Detect which cell encompasses the target text, then output its [X, Y] center coordinate. 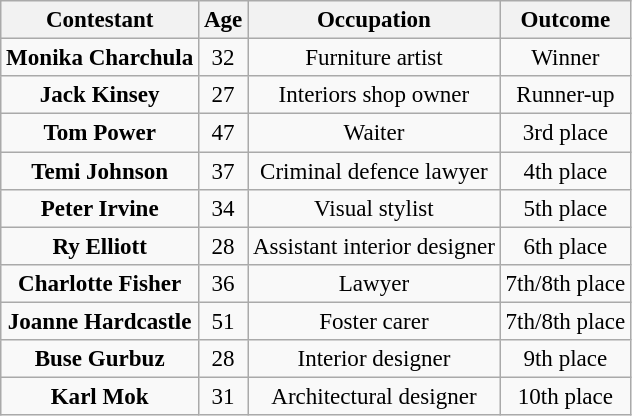
34 [224, 209]
27 [224, 95]
Foster carer [374, 322]
6th place [565, 246]
Lawyer [374, 284]
Architectural designer [374, 397]
32 [224, 58]
Waiter [374, 133]
Winner [565, 58]
Buse Gurbuz [100, 359]
Tom Power [100, 133]
Age [224, 20]
Peter Irvine [100, 209]
Monika Charchula [100, 58]
31 [224, 397]
Jack Kinsey [100, 95]
9th place [565, 359]
5th place [565, 209]
Outcome [565, 20]
Contestant [100, 20]
Temi Johnson [100, 171]
Visual stylist [374, 209]
Joanne Hardcastle [100, 322]
Furniture artist [374, 58]
Karl Mok [100, 397]
10th place [565, 397]
Interiors shop owner [374, 95]
Assistant interior designer [374, 246]
51 [224, 322]
37 [224, 171]
36 [224, 284]
Criminal defence lawyer [374, 171]
4th place [565, 171]
Interior designer [374, 359]
47 [224, 133]
Runner-up [565, 95]
Occupation [374, 20]
3rd place [565, 133]
Ry Elliott [100, 246]
Charlotte Fisher [100, 284]
